Provide the [x, y] coordinate of the cell's center where the given text is located.  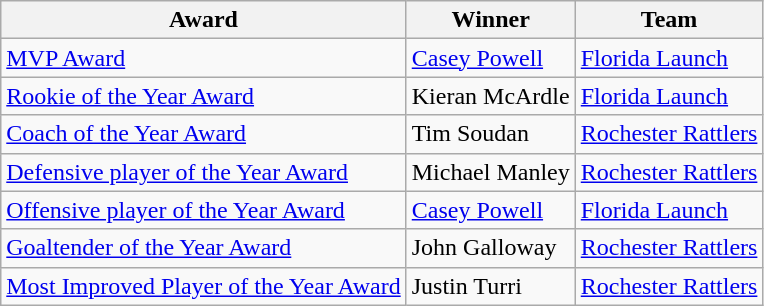
Rookie of the Year Award [204, 96]
Most Improved Player of the Year Award [204, 286]
Offensive player of the Year Award [204, 210]
Award [204, 20]
Coach of the Year Award [204, 134]
Tim Soudan [490, 134]
Winner [490, 20]
Team [669, 20]
John Galloway [490, 248]
MVP Award [204, 58]
Goaltender of the Year Award [204, 248]
Justin Turri [490, 286]
Defensive player of the Year Award [204, 172]
Kieran McArdle [490, 96]
Michael Manley [490, 172]
